Identify which cell holds the provided text, then report its (X, Y) central coordinate. 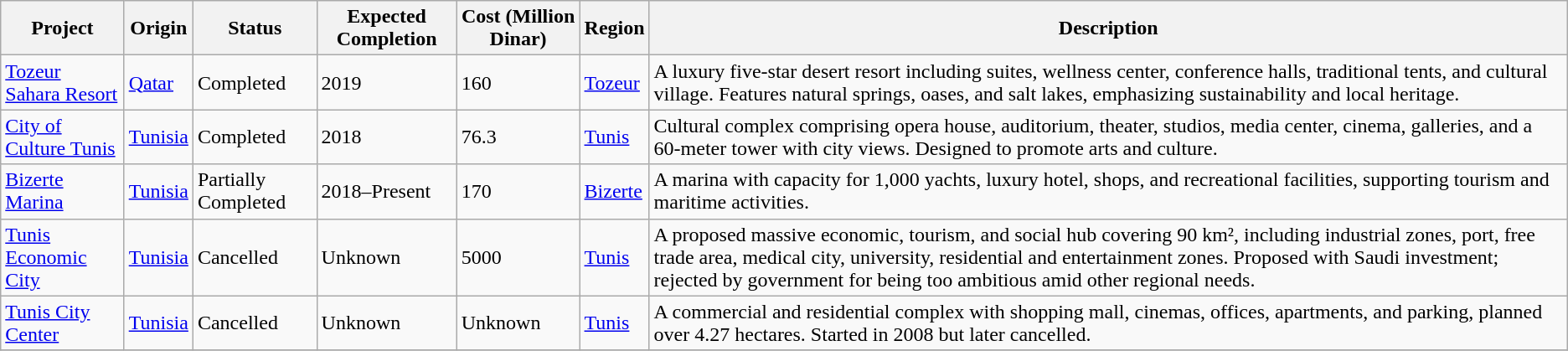
Origin (158, 28)
Tozeur Sahara Resort (62, 82)
A marina with capacity for 1,000 yachts, luxury hotel, shops, and recreational facilities, supporting tourism and maritime activities. (1108, 191)
170 (518, 191)
Expected Completion (387, 28)
160 (518, 82)
Cost (Million Dinar) (518, 28)
76.3 (518, 137)
Bizerte (615, 191)
Region (615, 28)
5000 (518, 257)
Tunis City Center (62, 323)
2018–Present (387, 191)
2018 (387, 137)
Project (62, 28)
Status (255, 28)
Tozeur (615, 82)
City of Culture Tunis (62, 137)
2019 (387, 82)
Qatar (158, 82)
Bizerte Marina (62, 191)
Partially Completed (255, 191)
Description (1108, 28)
Tunis Economic City (62, 257)
